Extract the (X, Y) coordinate from the center of the cell holding the provided text.  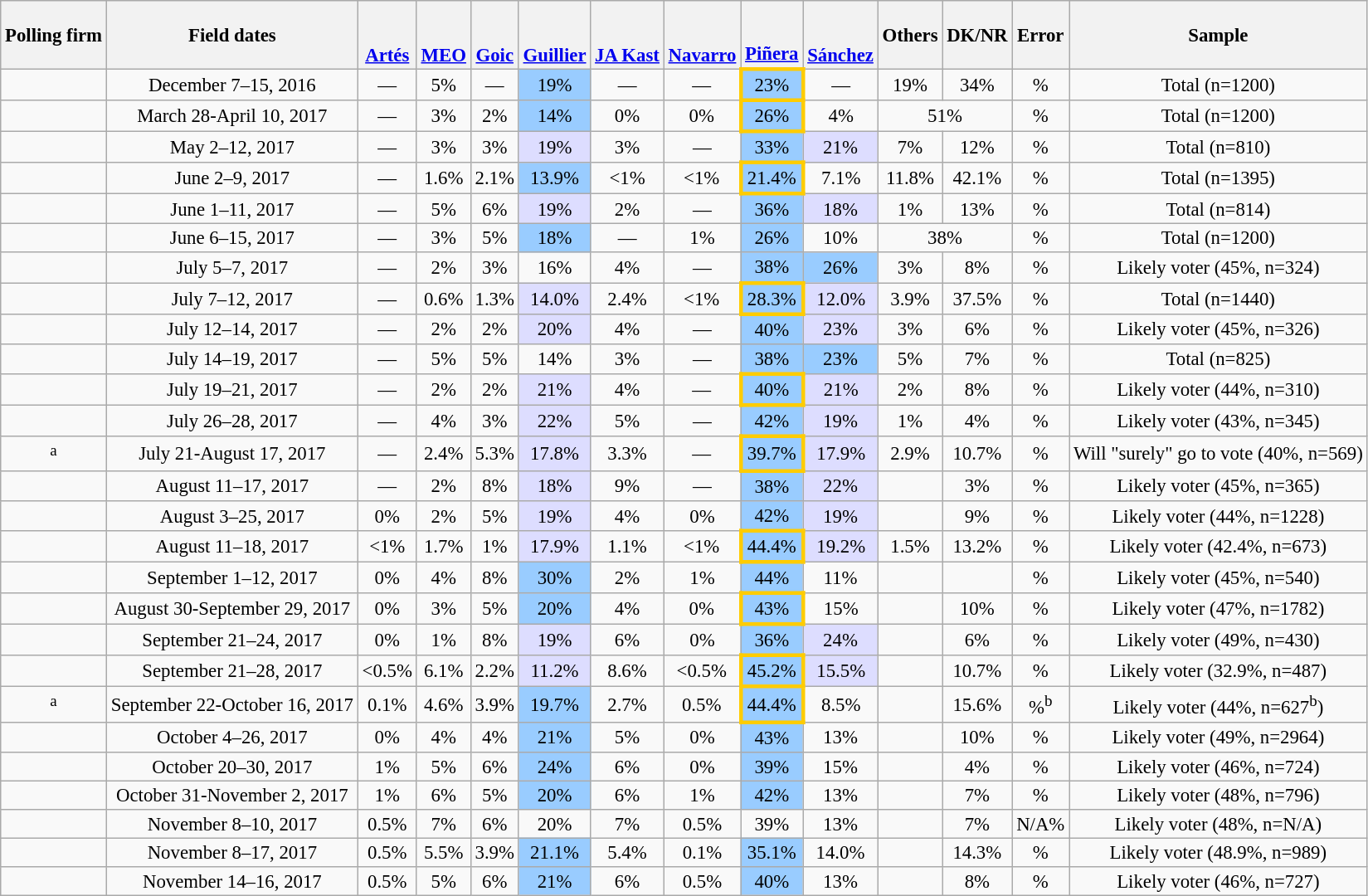
28.3% (772, 299)
Likely voter (45%, n=365) (1218, 486)
0.6% (443, 299)
March 28-April 10, 2017 (232, 116)
45.2% (772, 671)
2.7% (627, 704)
Likely voter (49%, n=430) (1218, 640)
30% (554, 578)
May 2–12, 2017 (232, 148)
Likely voter (47%, n=1782) (1218, 609)
Error (1040, 35)
November 14–16, 2017 (232, 881)
Likely voter (46%, n=727) (1218, 881)
3.3% (627, 454)
July 19–21, 2017 (232, 389)
35.1% (772, 853)
1.6% (443, 178)
Likely voter (43%, n=345) (1218, 421)
Total (n=810) (1218, 148)
5.4% (627, 853)
17.8% (554, 454)
August 30-September 29, 2017 (232, 609)
DK/NR (977, 35)
Likely voter (32.9%, n=487) (1218, 671)
July 12–14, 2017 (232, 329)
November 8–17, 2017 (232, 853)
11% (840, 578)
November 8–10, 2017 (232, 823)
Likely voter (48.9%, n=989) (1218, 853)
1.5% (910, 547)
MEO (443, 35)
34% (977, 85)
August 11–18, 2017 (232, 547)
Likely voter (45%, n=326) (1218, 329)
13.9% (554, 178)
Polling firm (54, 35)
Goic (494, 35)
13.2% (977, 547)
September 22-October 16, 2017 (232, 704)
16% (554, 268)
8.6% (627, 671)
Will "surely" go to vote (40%, n=569) (1218, 454)
1.3% (494, 299)
June 1–11, 2017 (232, 209)
September 1–12, 2017 (232, 578)
Total (n=1395) (1218, 178)
15.5% (840, 671)
N/A% (1040, 823)
Field dates (232, 35)
2.9% (910, 454)
JA Kast (627, 35)
19.2% (840, 547)
37.5% (977, 299)
Likely voter (45%, n=540) (1218, 578)
Sánchez (840, 35)
Artés (387, 35)
11.8% (910, 178)
July 7–12, 2017 (232, 299)
July 14–19, 2017 (232, 358)
2.1% (494, 178)
December 7–15, 2016 (232, 85)
19.7% (554, 704)
September 21–28, 2017 (232, 671)
5.5% (443, 853)
51% (945, 116)
39.7% (772, 454)
4.6% (443, 704)
Total (n=825) (1218, 358)
8.5% (840, 704)
Total (n=814) (1218, 209)
Likely voter (48%, n=796) (1218, 795)
5.3% (494, 454)
7.1% (840, 178)
Navarro (702, 35)
August 11–17, 2017 (232, 486)
14.3% (977, 853)
October 31-November 2, 2017 (232, 795)
July 5–7, 2017 (232, 268)
Sample (1218, 35)
October 20–30, 2017 (232, 767)
12.0% (840, 299)
6.1% (443, 671)
July 26–28, 2017 (232, 421)
October 4–26, 2017 (232, 737)
2.2% (494, 671)
11.2% (554, 671)
21.1% (554, 853)
Likely voter (44%, n=627b) (1218, 704)
Likely voter (49%, n=2964) (1218, 737)
Piñera (772, 35)
Likely voter (46%, n=724) (1218, 767)
Likely voter (48%, n=N/A) (1218, 823)
1.7% (443, 547)
June 6–15, 2017 (232, 239)
%b (1040, 704)
August 3–25, 2017 (232, 516)
42.1% (977, 178)
33% (772, 148)
September 21–24, 2017 (232, 640)
Guillier (554, 35)
1.1% (627, 547)
June 2–9, 2017 (232, 178)
15.6% (977, 704)
44% (772, 578)
12% (977, 148)
Likely voter (45%, n=324) (1218, 268)
Likely voter (42.4%, n=673) (1218, 547)
July 21-August 17, 2017 (232, 454)
Total (n=1440) (1218, 299)
Likely voter (44%, n=310) (1218, 389)
Likely voter (44%, n=1228) (1218, 516)
Others (910, 35)
21.4% (772, 178)
